Return (X, Y) of the center of cell containing provided text 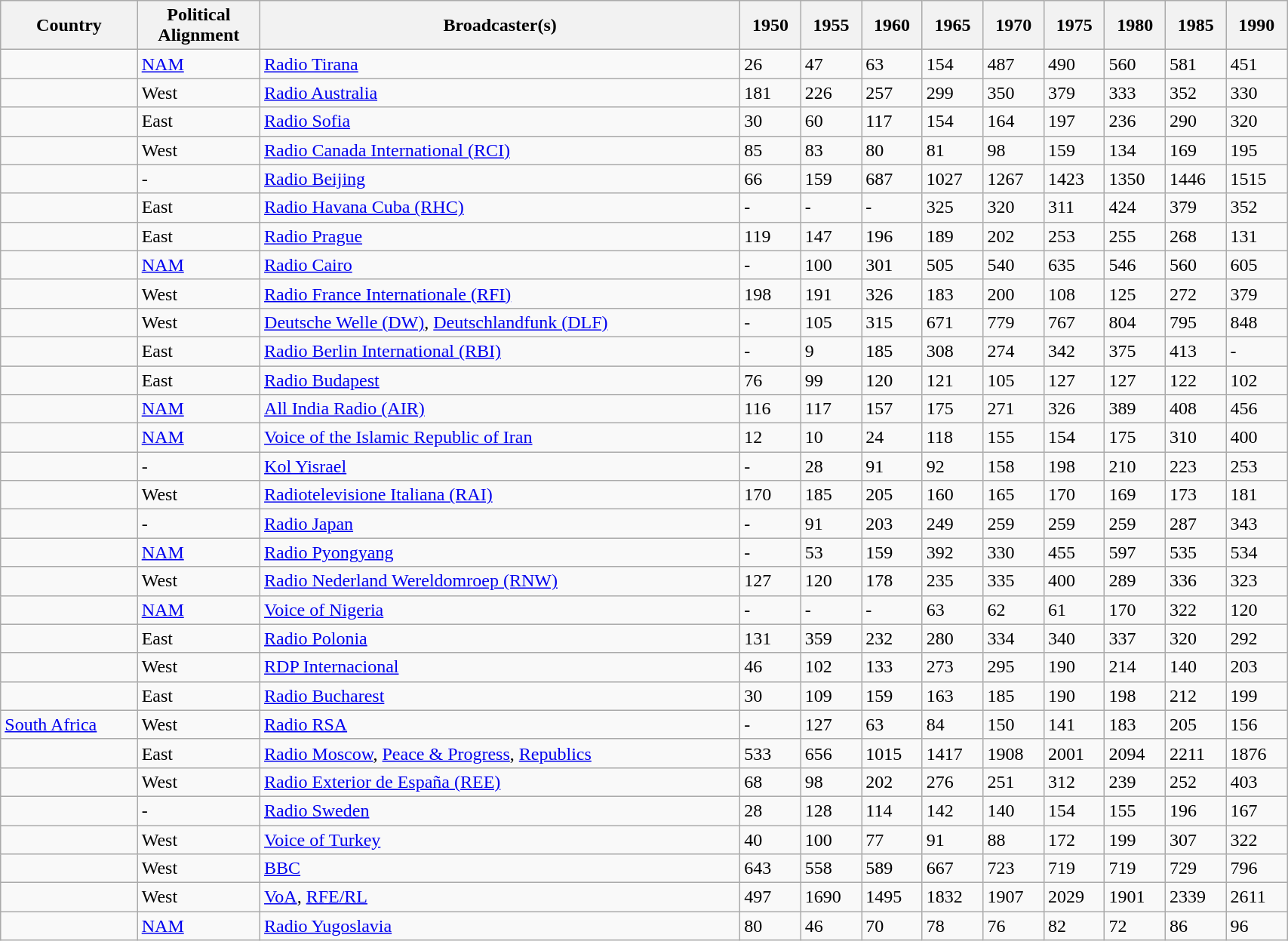
1980 (1135, 26)
1417 (952, 753)
1907 (1014, 897)
804 (1135, 322)
82 (1074, 926)
667 (952, 869)
VoA, RFE/RL (500, 897)
178 (892, 581)
212 (1195, 696)
2001 (1074, 753)
280 (952, 638)
62 (1014, 610)
389 (1135, 409)
Radio Polonia (500, 638)
60 (832, 121)
191 (832, 294)
273 (952, 667)
197 (1074, 121)
1495 (892, 897)
Radio Canada International (RCI) (500, 150)
597 (1135, 552)
Voice of Turkey (500, 840)
535 (1195, 552)
Radio Cairo (500, 265)
160 (952, 495)
84 (952, 724)
9 (832, 351)
1975 (1074, 26)
Voice of Nigeria (500, 610)
767 (1074, 322)
BBC (500, 869)
1015 (892, 753)
99 (832, 380)
295 (1014, 667)
24 (892, 438)
325 (952, 208)
78 (952, 926)
1876 (1257, 753)
1267 (1014, 179)
1955 (832, 26)
Radio Exterior de España (REE) (500, 782)
Radio Australia (500, 93)
2211 (1195, 753)
290 (1195, 121)
128 (832, 810)
307 (1195, 840)
141 (1074, 724)
340 (1074, 638)
1446 (1195, 179)
Radio Yugoslavia (500, 926)
157 (892, 409)
109 (832, 696)
All India Radio (AIR) (500, 409)
334 (1014, 638)
795 (1195, 322)
1950 (771, 26)
163 (952, 696)
1985 (1195, 26)
53 (832, 552)
589 (892, 869)
1990 (1257, 26)
164 (1014, 121)
581 (1195, 64)
108 (1074, 294)
335 (1014, 581)
533 (771, 753)
408 (1195, 409)
274 (1014, 351)
88 (1014, 840)
490 (1074, 64)
1690 (832, 897)
Broadcaster(s) (500, 26)
643 (771, 869)
315 (892, 322)
10 (832, 438)
232 (892, 638)
Voice of the Islamic Republic of Iran (500, 438)
Radio Nederland Wereldomroep (RNW) (500, 581)
226 (832, 93)
147 (832, 236)
214 (1135, 667)
66 (771, 179)
96 (1257, 926)
1027 (952, 179)
86 (1195, 926)
403 (1257, 782)
1965 (952, 26)
505 (952, 265)
605 (1257, 265)
487 (1014, 64)
Kol Yisrael (500, 466)
272 (1195, 294)
497 (771, 897)
85 (771, 150)
249 (952, 524)
1423 (1074, 179)
456 (1257, 409)
392 (952, 552)
337 (1135, 638)
257 (892, 93)
729 (1195, 869)
455 (1074, 552)
271 (1014, 409)
723 (1014, 869)
70 (892, 926)
156 (1257, 724)
534 (1257, 552)
158 (1014, 466)
134 (1135, 150)
165 (1014, 495)
292 (1257, 638)
1832 (952, 897)
PoliticalAlignment (198, 26)
359 (832, 638)
540 (1014, 265)
451 (1257, 64)
150 (1014, 724)
Radio Prague (500, 236)
287 (1195, 524)
Radiotelevisione Italiana (RAI) (500, 495)
119 (771, 236)
Radio RSA (500, 724)
312 (1074, 782)
189 (952, 236)
251 (1014, 782)
Radio Budapest (500, 380)
311 (1074, 208)
687 (892, 179)
200 (1014, 294)
336 (1195, 581)
2611 (1257, 897)
255 (1135, 236)
Radio Beijing (500, 179)
Radio Bucharest (500, 696)
195 (1257, 150)
268 (1195, 236)
424 (1135, 208)
68 (771, 782)
796 (1257, 869)
276 (952, 782)
Radio Berlin International (RBI) (500, 351)
Radio Pyongyang (500, 552)
236 (1135, 121)
118 (952, 438)
Radio Moscow, Peace & Progress, Republics (500, 753)
333 (1135, 93)
413 (1195, 351)
1908 (1014, 753)
2339 (1195, 897)
546 (1135, 265)
342 (1074, 351)
350 (1014, 93)
343 (1257, 524)
South Africa (69, 724)
RDP Internacional (500, 667)
12 (771, 438)
125 (1135, 294)
1960 (892, 26)
Radio France Internationale (RFI) (500, 294)
2094 (1135, 753)
142 (952, 810)
92 (952, 466)
375 (1135, 351)
779 (1014, 322)
Radio Havana Cuba (RHC) (500, 208)
Radio Tirana (500, 64)
323 (1257, 581)
47 (832, 64)
848 (1257, 322)
72 (1135, 926)
299 (952, 93)
26 (771, 64)
2029 (1074, 897)
635 (1074, 265)
223 (1195, 466)
1515 (1257, 179)
Radio Japan (500, 524)
77 (892, 840)
Radio Sweden (500, 810)
81 (952, 150)
656 (832, 753)
558 (832, 869)
239 (1135, 782)
122 (1195, 380)
133 (892, 667)
83 (832, 150)
Radio Sofia (500, 121)
289 (1135, 581)
1970 (1014, 26)
308 (952, 351)
172 (1074, 840)
116 (771, 409)
121 (952, 380)
1901 (1135, 897)
301 (892, 265)
40 (771, 840)
235 (952, 581)
252 (1195, 782)
1350 (1135, 179)
114 (892, 810)
61 (1074, 610)
671 (952, 322)
167 (1257, 810)
Country (69, 26)
210 (1135, 466)
173 (1195, 495)
Deutsche Welle (DW), Deutschlandfunk (DLF) (500, 322)
310 (1195, 438)
